Pinpoint the cell where the given text exists, returning its [x, y] midpoint coordinate. 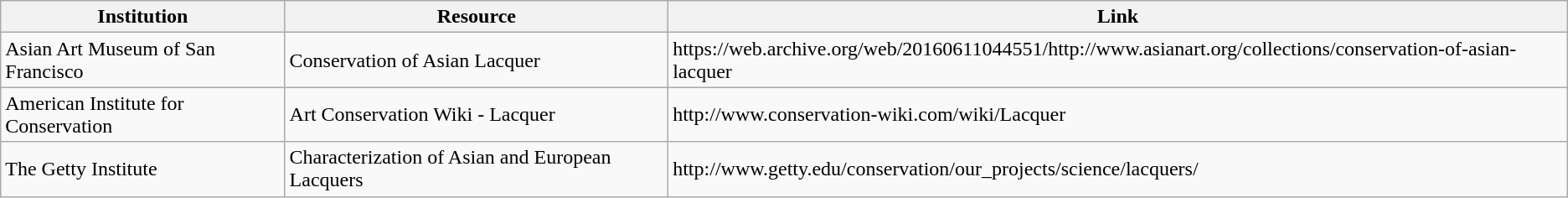
https://web.archive.org/web/20160611044551/http://www.asianart.org/collections/conservation-of-asian-lacquer [1118, 60]
Link [1118, 17]
http://www.getty.edu/conservation/our_projects/science/lacquers/ [1118, 169]
Institution [142, 17]
The Getty Institute [142, 169]
Resource [477, 17]
http://www.conservation-wiki.com/wiki/Lacquer [1118, 114]
American Institute for Conservation [142, 114]
Art Conservation Wiki - Lacquer [477, 114]
Asian Art Museum of San Francisco [142, 60]
Characterization of Asian and European Lacquers [477, 169]
Conservation of Asian Lacquer [477, 60]
